Extract the [x, y] coordinate from the center of the cell holding the provided text.  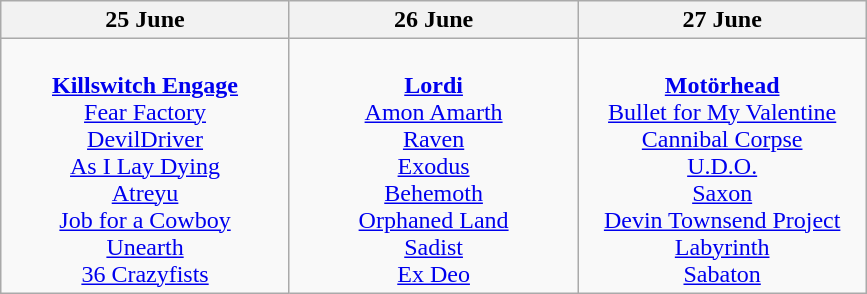
26 June [434, 20]
Killswitch Engage Fear Factory DevilDriver As I Lay Dying Atreyu Job for a Cowboy Unearth 36 Crazyfists [146, 166]
25 June [146, 20]
Motörhead Bullet for My Valentine Cannibal Corpse U.D.O. Saxon Devin Townsend Project Labyrinth Sabaton [722, 166]
Lordi Amon Amarth Raven Exodus Behemoth Orphaned Land Sadist Ex Deo [434, 166]
27 June [722, 20]
